Return (X, Y) of the center of cell containing provided text 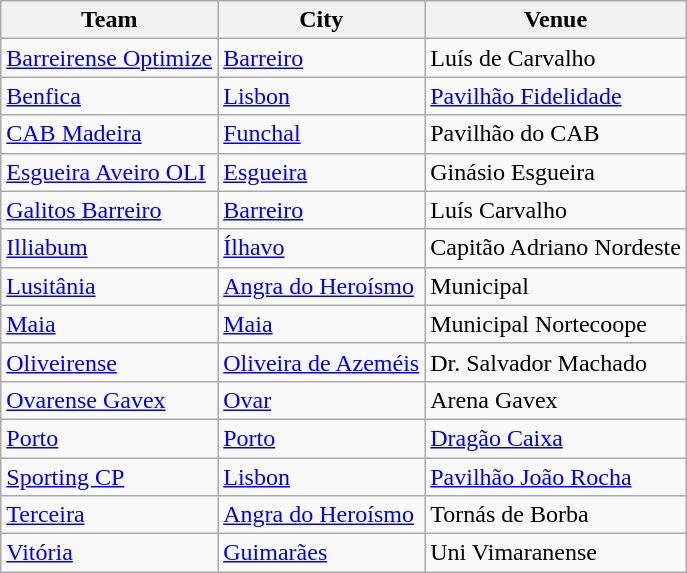
Pavilhão João Rocha (556, 477)
Pavilhão do CAB (556, 134)
Oliveirense (110, 362)
Luís Carvalho (556, 210)
Illiabum (110, 248)
Team (110, 20)
CAB Madeira (110, 134)
Ovarense Gavex (110, 400)
Oliveira de Azeméis (322, 362)
Arena Gavex (556, 400)
Ílhavo (322, 248)
Terceira (110, 515)
Municipal (556, 286)
Sporting CP (110, 477)
Ovar (322, 400)
Venue (556, 20)
Esgueira Aveiro OLI (110, 172)
Funchal (322, 134)
Lusitânia (110, 286)
Dragão Caixa (556, 438)
Galitos Barreiro (110, 210)
City (322, 20)
Benfica (110, 96)
Pavilhão Fidelidade (556, 96)
Capitão Adriano Nordeste (556, 248)
Dr. Salvador Machado (556, 362)
Tornás de Borba (556, 515)
Barreirense Optimize (110, 58)
Esgueira (322, 172)
Ginásio Esgueira (556, 172)
Uni Vimaranense (556, 553)
Luís de Carvalho (556, 58)
Municipal Nortecoope (556, 324)
Guimarães (322, 553)
Vitória (110, 553)
